Find where the given text appears and provide that cell's center as [x, y] coordinate. 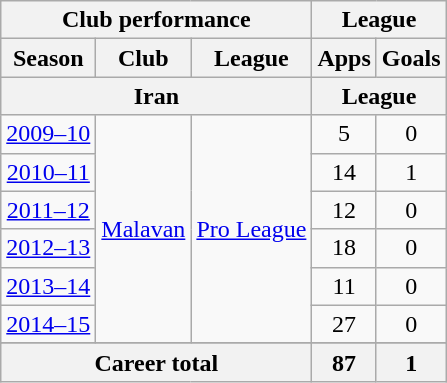
2010–11 [48, 172]
Club performance [156, 20]
12 [344, 210]
Iran [156, 96]
Goals [411, 58]
11 [344, 286]
Career total [156, 362]
Apps [344, 58]
2011–12 [48, 210]
2014–15 [48, 324]
Pro League [252, 229]
18 [344, 248]
Club [144, 58]
2009–10 [48, 134]
Season [48, 58]
2013–14 [48, 286]
14 [344, 172]
27 [344, 324]
Malavan [144, 229]
2012–13 [48, 248]
87 [344, 362]
5 [344, 134]
